Search for the cell housing the specified text and yield its [X, Y] center coordinate. 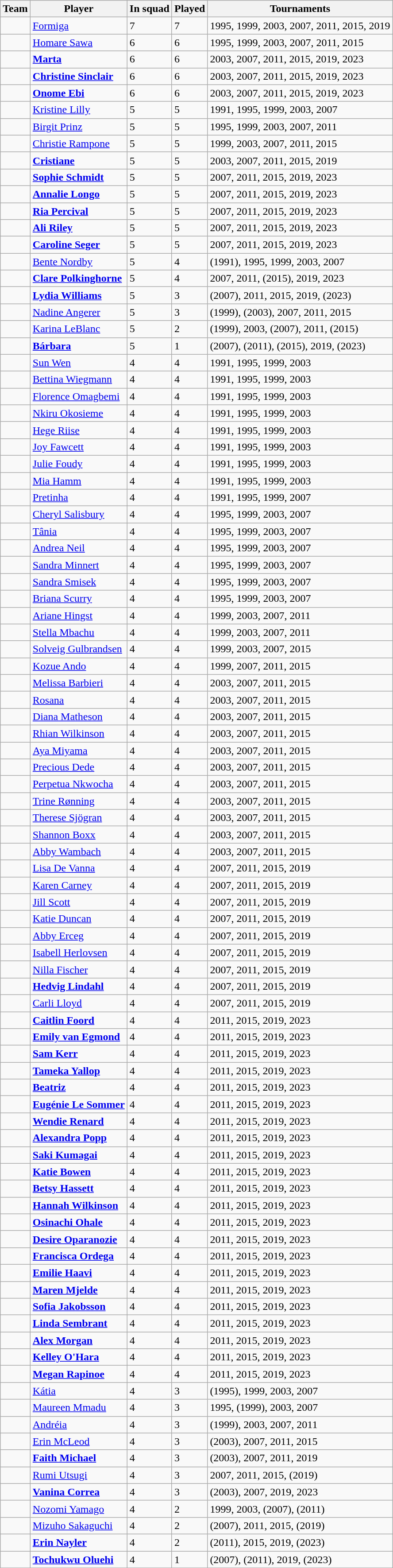
Rosana [79, 700]
Nadine Angerer [79, 312]
Marta [79, 59]
Cheryl Salisbury [79, 515]
Nilla Fischer [79, 969]
(1999), 2003, 2007, 2011 [300, 1425]
Tânia [79, 531]
Megan Rapinoe [79, 1374]
Tochukwu Oluehi [79, 1559]
Erin Nayler [79, 1542]
Precious Dede [79, 767]
Emilie Haavi [79, 1273]
Erin McLeod [79, 1441]
Abby Erceg [79, 936]
2003, 2007, 2011, 2015, 2019 [300, 160]
Alex Morgan [79, 1340]
Jill Scott [79, 902]
Ali Riley [79, 228]
Betsy Hassett [79, 1189]
1995, 1999, 2003, 2007, 2011 [300, 127]
Lydia Williams [79, 295]
Trine Rønning [79, 801]
Christie Rampone [79, 143]
Bettina Wiegmann [79, 379]
Katie Duncan [79, 919]
Isabell Herlovsen [79, 952]
Ariane Hingst [79, 616]
1999, 2003, (2007), (2011) [300, 1509]
Pretinha [79, 498]
Andréia [79, 1425]
(1995), 1999, 2003, 2007 [300, 1391]
1999, 2003, 2007, 2011, 2015 [300, 143]
1995, 1999, 2003, 2007, 2011, 2015, 2019 [300, 26]
Nkiru Okosieme [79, 413]
Karina LeBlanc [79, 329]
Team [15, 9]
Tameka Yallop [79, 1071]
(1999), 2003, (2007), 2011, (2015) [300, 329]
(1991), 1995, 1999, 2003, 2007 [300, 262]
Hedvig Lindahl [79, 986]
Vanina Correa [79, 1492]
Cristiane [79, 160]
Joy Fawcett [79, 447]
Beatriz [79, 1088]
Mia Hamm [79, 480]
1999, 2003, 2007, 2015 [300, 649]
(2003), 2007, 2011, 2019 [300, 1458]
Sofia Jakobsson [79, 1307]
In squad [150, 9]
Kozue Ando [79, 666]
Abby Wambach [79, 852]
Sun Wen [79, 363]
1991, 1995, 1999, 2007 [300, 498]
Kelley O'Hara [79, 1357]
Solveig Gulbrandsen [79, 649]
1991, 1995, 1999, 2003, 2007 [300, 110]
Onome Ebi [79, 93]
Andrea Neil [79, 548]
(2007), 2011, 2015, (2019) [300, 1525]
(2011), 2015, 2019, (2023) [300, 1542]
Emily van Egmond [79, 1037]
Eugénie Le Sommer [79, 1104]
Maren Mjelde [79, 1290]
Caitlin Foord [79, 1020]
Aya Miyama [79, 751]
Rumi Utsugi [79, 1475]
Caroline Seger [79, 245]
Clare Polkinghorne [79, 279]
Sandra Smisek [79, 582]
Linda Sembrant [79, 1324]
Christine Sinclair [79, 76]
Julie Foudy [79, 464]
Player [79, 9]
Sam Kerr [79, 1054]
Mizuho Sakaguchi [79, 1525]
Annalie Longo [79, 194]
Florence Omagbemi [79, 396]
Faith Michael [79, 1458]
Maureen Mmadu [79, 1408]
Nozomi Yamago [79, 1509]
Sophie Schmidt [79, 177]
Karen Carney [79, 885]
Kristine Lilly [79, 110]
Alexandra Popp [79, 1138]
Wendie Renard [79, 1121]
Bárbara [79, 346]
Played [189, 9]
1995, 1999, 2003, 2007, 2011, 2015 [300, 43]
Homare Sawa [79, 43]
Therese Sjögran [79, 818]
Francisca Ordega [79, 1256]
Desire Oparanozie [79, 1239]
Tournaments [300, 9]
Osinachi Ohale [79, 1222]
Ria Percival [79, 211]
Melissa Barbieri [79, 683]
2007, 2011, (2015), 2019, 2023 [300, 279]
(2007), (2011), (2015), 2019, (2023) [300, 346]
2007, 2011, 2015, (2019) [300, 1475]
Briana Scurry [79, 599]
Hannah Wilkinson [79, 1205]
(2007), 2011, 2015, 2019, (2023) [300, 295]
Bente Nordby [79, 262]
Formiga [79, 26]
1995, (1999), 2003, 2007 [300, 1408]
(1999), (2003), 2007, 2011, 2015 [300, 312]
Diana Matheson [79, 716]
Saki Kumagai [79, 1155]
Shannon Boxx [79, 835]
Birgit Prinz [79, 127]
Kátia [79, 1391]
Perpetua Nkwocha [79, 784]
Carli Lloyd [79, 1003]
Stella Mbachu [79, 632]
(2003), 2007, 2011, 2015 [300, 1441]
(2007), (2011), 2019, (2023) [300, 1559]
Rhian Wilkinson [79, 733]
1999, 2007, 2011, 2015 [300, 666]
Hege Riise [79, 430]
Lisa De Vanna [79, 868]
(2003), 2007, 2019, 2023 [300, 1492]
Sandra Minnert [79, 565]
Katie Bowen [79, 1172]
